Search for the cell housing the specified text and yield its [X, Y] center coordinate. 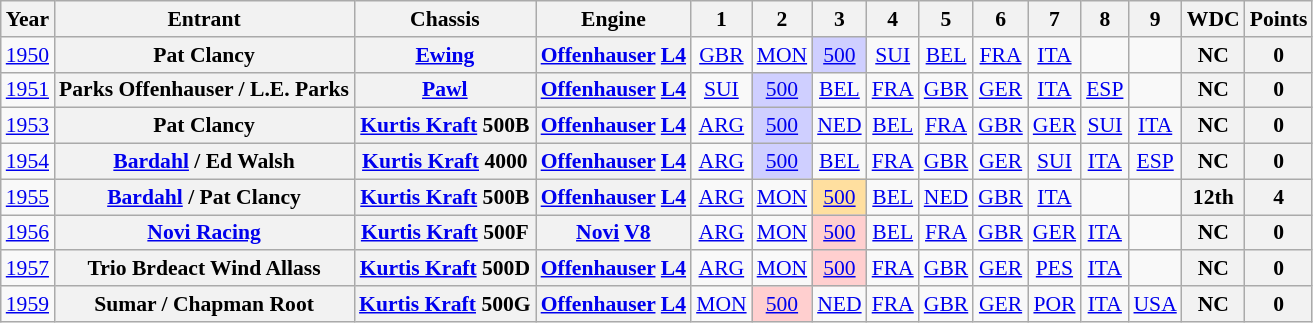
Trio Brdeact Wind Allass [204, 269]
1 [722, 19]
1954 [28, 162]
1950 [28, 55]
1956 [28, 233]
PES [1054, 269]
1951 [28, 90]
6 [1000, 19]
Ewing [445, 55]
USA [1154, 304]
Sumar / Chapman Root [204, 304]
Kurtis Kraft 500D [445, 269]
Kurtis Kraft 500G [445, 304]
Novi V8 [614, 233]
1953 [28, 126]
Pawl [445, 90]
7 [1054, 19]
3 [839, 19]
2 [782, 19]
Kurtis Kraft 500F [445, 233]
Bardahl / Pat Clancy [204, 197]
Chassis [445, 19]
12th [1214, 197]
Novi Racing [204, 233]
1957 [28, 269]
8 [1104, 19]
5 [946, 19]
1955 [28, 197]
Bardahl / Ed Walsh [204, 162]
Points [1279, 19]
Engine [614, 19]
WDC [1214, 19]
Entrant [204, 19]
Year [28, 19]
Parks Offenhauser / L.E. Parks [204, 90]
1959 [28, 304]
Kurtis Kraft 4000 [445, 162]
POR [1054, 304]
9 [1154, 19]
